Pinpoint the cell where the given text exists, returning its [X, Y] midpoint coordinate. 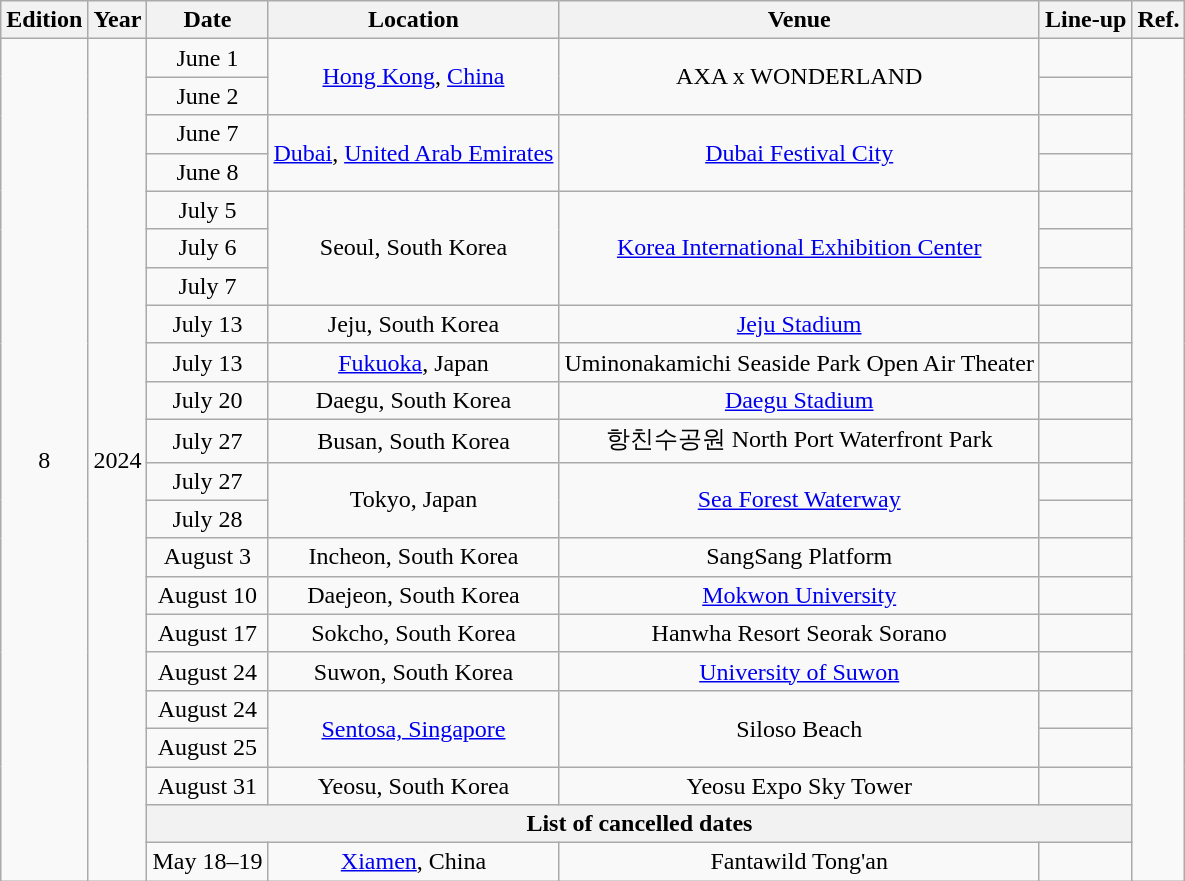
August 25 [208, 747]
2024 [118, 460]
Yeosu Expo Sky Tower [799, 785]
Seoul, South Korea [414, 248]
Sentosa, Singapore [414, 728]
July 6 [208, 248]
Xiamen, China [414, 862]
Jeju, South Korea [414, 324]
Daejeon, South Korea [414, 595]
Fantawild Tong'an [799, 862]
Line-up [1085, 20]
Korea International Exhibition Center [799, 248]
August 3 [208, 557]
Busan, South Korea [414, 440]
항친수공원 North Port Waterfront Park [799, 440]
Incheon, South Korea [414, 557]
Yeosu, South Korea [414, 785]
SangSang Platform [799, 557]
August 17 [208, 633]
August 10 [208, 595]
Date [208, 20]
July 7 [208, 286]
July 28 [208, 519]
Edition [44, 20]
8 [44, 460]
Hanwha Resort Seorak Sorano [799, 633]
Dubai, United Arab Emirates [414, 153]
Daegu Stadium [799, 400]
Daegu, South Korea [414, 400]
Tokyo, Japan [414, 500]
Uminonakamichi Seaside Park Open Air Theater [799, 362]
AXA x WONDERLAND [799, 77]
May 18–19 [208, 862]
Hong Kong, China [414, 77]
Suwon, South Korea [414, 671]
Jeju Stadium [799, 324]
Sokcho, South Korea [414, 633]
Mokwon University [799, 595]
June 7 [208, 134]
Sea Forest Waterway [799, 500]
Dubai Festival City [799, 153]
July 20 [208, 400]
June 1 [208, 58]
June 8 [208, 172]
University of Suwon [799, 671]
Year [118, 20]
Location [414, 20]
Siloso Beach [799, 728]
Fukuoka, Japan [414, 362]
August 31 [208, 785]
June 2 [208, 96]
July 5 [208, 210]
Venue [799, 20]
List of cancelled dates [640, 824]
Ref. [1158, 20]
